Pinpoint the cell where the given text exists, returning its [x, y] midpoint coordinate. 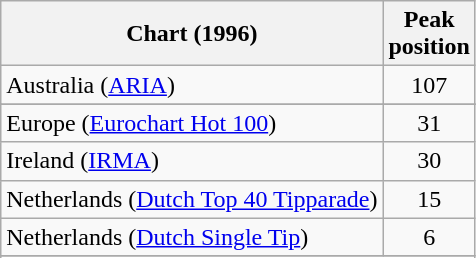
15 [429, 199]
31 [429, 123]
107 [429, 85]
Netherlands (Dutch Top 40 Tipparade) [192, 199]
Peakposition [429, 34]
Chart (1996) [192, 34]
Europe (Eurochart Hot 100) [192, 123]
30 [429, 161]
Australia (ARIA) [192, 85]
6 [429, 237]
Ireland (IRMA) [192, 161]
Netherlands (Dutch Single Tip) [192, 237]
